Extract the (x, y) coordinate from the center of the cell holding the provided text.  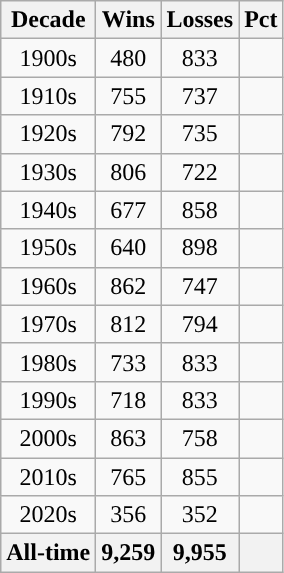
812 (128, 324)
1920s (48, 134)
718 (128, 400)
1980s (48, 362)
All-time (48, 553)
1910s (48, 96)
Pct (261, 20)
1970s (48, 324)
863 (128, 438)
858 (200, 210)
Decade (48, 20)
794 (200, 324)
737 (200, 96)
Wins (128, 20)
480 (128, 58)
722 (200, 172)
733 (128, 362)
677 (128, 210)
9,955 (200, 553)
1930s (48, 172)
1900s (48, 58)
765 (128, 477)
640 (128, 248)
9,259 (128, 553)
356 (128, 515)
2010s (48, 477)
735 (200, 134)
862 (128, 286)
855 (200, 477)
Losses (200, 20)
2000s (48, 438)
806 (128, 172)
755 (128, 96)
1990s (48, 400)
792 (128, 134)
758 (200, 438)
1960s (48, 286)
898 (200, 248)
2020s (48, 515)
747 (200, 286)
352 (200, 515)
1950s (48, 248)
1940s (48, 210)
